Pinpoint the cell where the given text exists, returning its [x, y] midpoint coordinate. 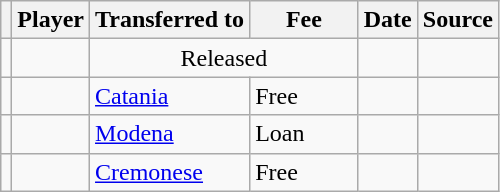
Transferred to [170, 20]
Loan [304, 134]
Player [51, 20]
Fee [304, 20]
Released [224, 58]
Cremonese [170, 172]
Catania [170, 96]
Modena [170, 134]
Source [458, 20]
Date [388, 20]
